Pinpoint the cell where the given text exists, returning its (x, y) midpoint coordinate. 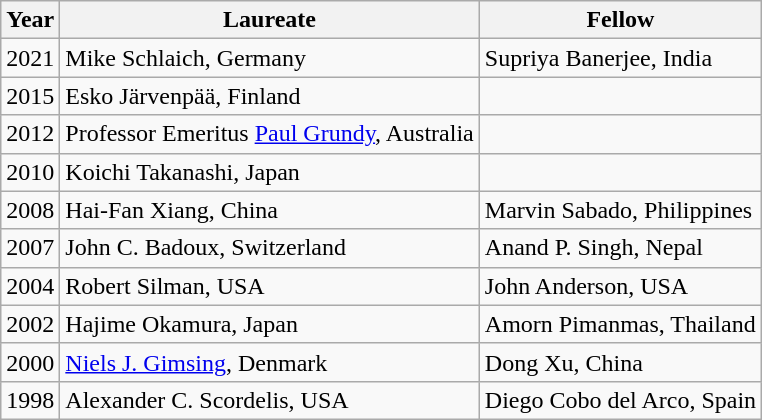
Alexander C. Scordelis, USA (270, 400)
Hajime Okamura, Japan (270, 324)
Niels J. Gimsing, Denmark (270, 362)
2008 (30, 210)
2010 (30, 172)
John Anderson, USA (620, 286)
Hai-Fan Xiang, China (270, 210)
Year (30, 20)
2015 (30, 96)
Marvin Sabado, Philippines (620, 210)
Dong Xu, China (620, 362)
1998 (30, 400)
John C. Badoux, Switzerland (270, 248)
Koichi Takanashi, Japan (270, 172)
2012 (30, 134)
2002 (30, 324)
Mike Schlaich, Germany (270, 58)
Esko Järvenpää, Finland (270, 96)
2000 (30, 362)
2004 (30, 286)
Amorn Pimanmas, Thailand (620, 324)
Supriya Banerjee, India (620, 58)
Anand P. Singh, Nepal (620, 248)
Robert Silman, USA (270, 286)
Diego Cobo del Arco, Spain (620, 400)
2021 (30, 58)
Fellow (620, 20)
Laureate (270, 20)
2007 (30, 248)
Professor Emeritus Paul Grundy, Australia (270, 134)
